Locate the cell with the specified text and output its [x, y] center coordinate. 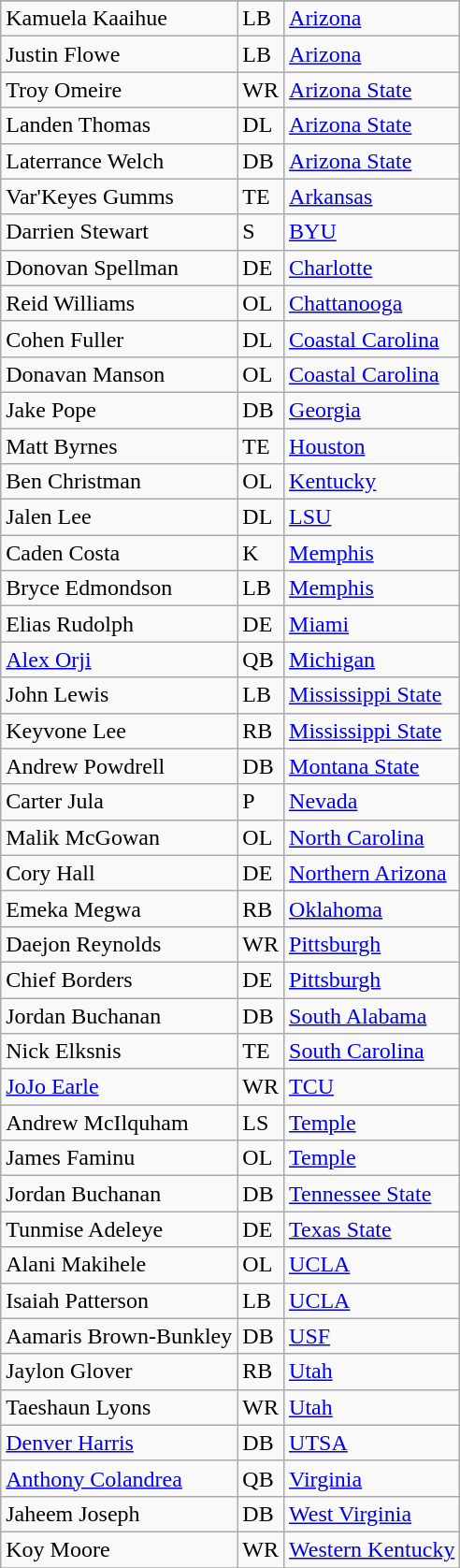
Keyvone Lee [120, 731]
Koy Moore [120, 1549]
Nevada [372, 802]
Elias Rudolph [120, 624]
Malik McGowan [120, 837]
Troy Omeire [120, 90]
Alex Orji [120, 660]
Donavan Manson [120, 374]
John Lewis [120, 695]
Caden Costa [120, 553]
Jaheem Joseph [120, 1514]
Texas State [372, 1229]
K [261, 553]
Tunmise Adeleye [120, 1229]
Aamaris Brown-Bunkley [120, 1336]
Jaylon Glover [120, 1372]
Reid Williams [120, 303]
Landen Thomas [120, 125]
Virginia [372, 1478]
Bryce Edmondson [120, 588]
Donovan Spellman [120, 268]
Var'Keyes Gumms [120, 196]
Jalen Lee [120, 517]
Anthony Colandrea [120, 1478]
Charlotte [372, 268]
BYU [372, 232]
Chattanooga [372, 303]
S [261, 232]
TCU [372, 1087]
Houston [372, 446]
Kentucky [372, 482]
Andrew McIlquham [120, 1123]
James Faminu [120, 1158]
Taeshaun Lyons [120, 1407]
Justin Flowe [120, 54]
Arkansas [372, 196]
LSU [372, 517]
Laterrance Welch [120, 161]
USF [372, 1336]
Georgia [372, 410]
Carter Jula [120, 802]
Isaiah Patterson [120, 1300]
Cohen Fuller [120, 339]
Miami [372, 624]
Darrien Stewart [120, 232]
Jake Pope [120, 410]
South Alabama [372, 1015]
Oklahoma [372, 908]
North Carolina [372, 837]
UTSA [372, 1443]
Michigan [372, 660]
West Virginia [372, 1514]
Emeka Megwa [120, 908]
South Carolina [372, 1052]
Nick Elksnis [120, 1052]
Montana State [372, 766]
LS [261, 1123]
Western Kentucky [372, 1549]
Chief Borders [120, 980]
Daejon Reynolds [120, 944]
Cory Hall [120, 873]
Kamuela Kaaihue [120, 19]
P [261, 802]
Tennessee State [372, 1194]
JoJo Earle [120, 1087]
Matt Byrnes [120, 446]
Ben Christman [120, 482]
Northern Arizona [372, 873]
Denver Harris [120, 1443]
Alani Makihele [120, 1265]
Andrew Powdrell [120, 766]
